Capture the cell that displays the provided text and extract its (x, y) central coordinate. 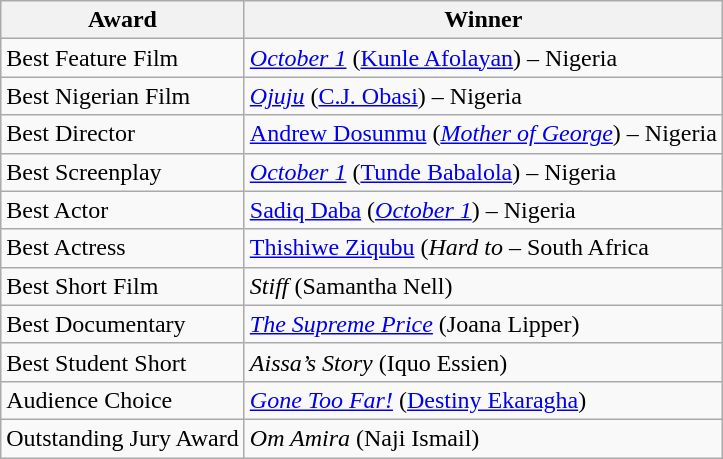
Best Short Film (123, 286)
Andrew Dosunmu (Mother of George) – Nigeria (483, 134)
Best Student Short (123, 362)
Best Feature Film (123, 58)
Best Actor (123, 210)
Winner (483, 20)
October 1 (Tunde Babalola) – Nigeria (483, 172)
Best Screenplay (123, 172)
Gone Too Far! (Destiny Ekaragha) (483, 400)
Award (123, 20)
Best Nigerian Film (123, 96)
Best Actress (123, 248)
Best Documentary (123, 324)
Outstanding Jury Award (123, 438)
Aissa’s Story (Iquo Essien) (483, 362)
Stiff (Samantha Nell) (483, 286)
Thishiwe Ziqubu (Hard to – South Africa (483, 248)
The Supreme Price (Joana Lipper) (483, 324)
Om Amira (Naji Ismail) (483, 438)
Audience Choice (123, 400)
Ojuju (C.J. Obasi) – Nigeria (483, 96)
Sadiq Daba (October 1) – Nigeria (483, 210)
Best Director (123, 134)
October 1 (Kunle Afolayan) – Nigeria (483, 58)
